Detect which cell encompasses the target text, then output its [X, Y] center coordinate. 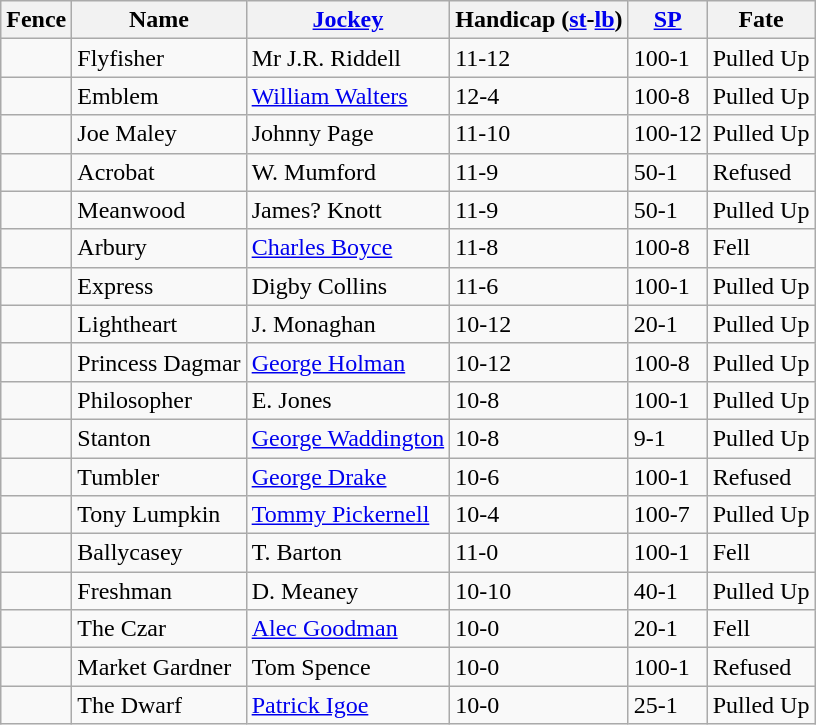
11-12 [539, 58]
25-1 [668, 705]
J. Monaghan [348, 324]
Emblem [159, 96]
D. Meaney [348, 591]
11-8 [539, 248]
Patrick Igoe [348, 705]
Arbury [159, 248]
George Drake [348, 477]
40-1 [668, 591]
George Waddington [348, 438]
Name [159, 20]
Philosopher [159, 400]
William Walters [348, 96]
E. Jones [348, 400]
The Czar [159, 629]
T. Barton [348, 553]
Ballycasey [159, 553]
Lightheart [159, 324]
Jockey [348, 20]
100-7 [668, 515]
Princess Dagmar [159, 362]
Tumbler [159, 477]
Stanton [159, 438]
Express [159, 286]
SP [668, 20]
100-12 [668, 134]
Market Gardner [159, 667]
Acrobat [159, 172]
The Dwarf [159, 705]
Freshman [159, 591]
10-10 [539, 591]
George Holman [348, 362]
Alec Goodman [348, 629]
Fence [36, 20]
Digby Collins [348, 286]
12-4 [539, 96]
Tommy Pickernell [348, 515]
Tony Lumpkin [159, 515]
Fate [761, 20]
Charles Boyce [348, 248]
11-0 [539, 553]
Johnny Page [348, 134]
W. Mumford [348, 172]
11-6 [539, 286]
James? Knott [348, 210]
Flyfisher [159, 58]
9-1 [668, 438]
10-4 [539, 515]
Tom Spence [348, 667]
Meanwood [159, 210]
Joe Maley [159, 134]
Mr J.R. Riddell [348, 58]
11-10 [539, 134]
10-6 [539, 477]
Handicap (st-lb) [539, 20]
